Identify which cell holds the provided text, then report its [X, Y] central coordinate. 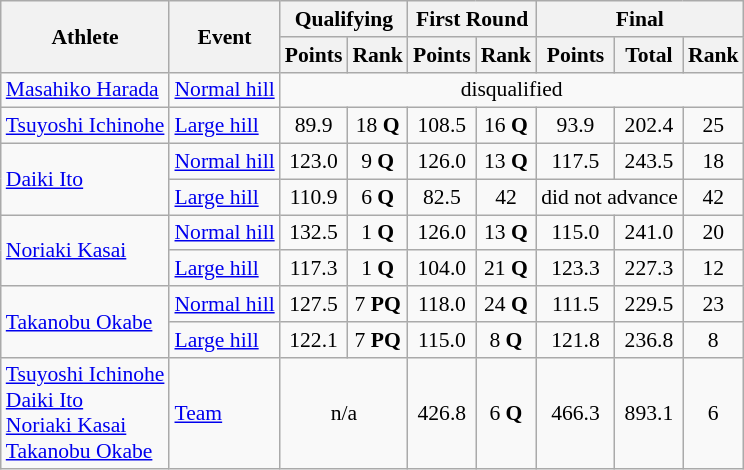
6 [714, 413]
121.8 [576, 340]
24 Q [506, 304]
Daiki Ito [86, 180]
Qualifying [344, 19]
241.0 [649, 233]
123.0 [314, 162]
Masahiko Harada [86, 90]
disqualified [512, 90]
18 Q [378, 126]
227.3 [649, 269]
93.9 [576, 126]
104.0 [442, 269]
118.0 [442, 304]
426.8 [442, 413]
Total [649, 55]
117.3 [314, 269]
123.3 [576, 269]
236.8 [649, 340]
Noriaki Kasai [86, 250]
229.5 [649, 304]
23 [714, 304]
16 Q [506, 126]
89.9 [314, 126]
Team [224, 413]
18 [714, 162]
243.5 [649, 162]
82.5 [442, 197]
12 [714, 269]
466.3 [576, 413]
25 [714, 126]
21 Q [506, 269]
127.5 [314, 304]
Athlete [86, 36]
893.1 [649, 413]
8 Q [506, 340]
First Round [472, 19]
117.5 [576, 162]
108.5 [442, 126]
8 [714, 340]
Tsuyoshi IchinoheDaiki ItoNoriaki KasaiTakanobu Okabe [86, 413]
202.4 [649, 126]
did not advance [610, 197]
132.5 [314, 233]
Tsuyoshi Ichinohe [86, 126]
110.9 [314, 197]
Event [224, 36]
n/a [344, 413]
9 Q [378, 162]
122.1 [314, 340]
Final [640, 19]
20 [714, 233]
111.5 [576, 304]
Takanobu Okabe [86, 322]
